Extract the (x, y) coordinate from the center of the cell holding the provided text.  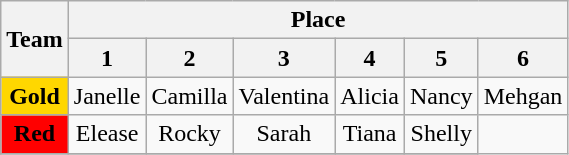
3 (284, 58)
Camilla (190, 96)
Shelly (441, 134)
4 (370, 58)
Red (35, 134)
Mehgan (523, 96)
Valentina (284, 96)
1 (107, 58)
Sarah (284, 134)
Place (318, 20)
Tiana (370, 134)
6 (523, 58)
Elease (107, 134)
2 (190, 58)
Janelle (107, 96)
Team (35, 39)
Nancy (441, 96)
Rocky (190, 134)
Gold (35, 96)
Alicia (370, 96)
5 (441, 58)
